Find where the given text appears and provide that cell's center as (X, Y) coordinate. 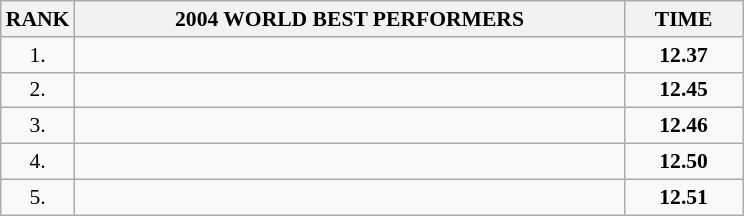
5. (38, 197)
12.46 (684, 126)
1. (38, 55)
12.37 (684, 55)
12.50 (684, 162)
3. (38, 126)
2004 WORLD BEST PERFORMERS (349, 19)
2. (38, 90)
RANK (38, 19)
TIME (684, 19)
12.51 (684, 197)
12.45 (684, 90)
4. (38, 162)
